Return (x, y) of the center of cell containing provided text 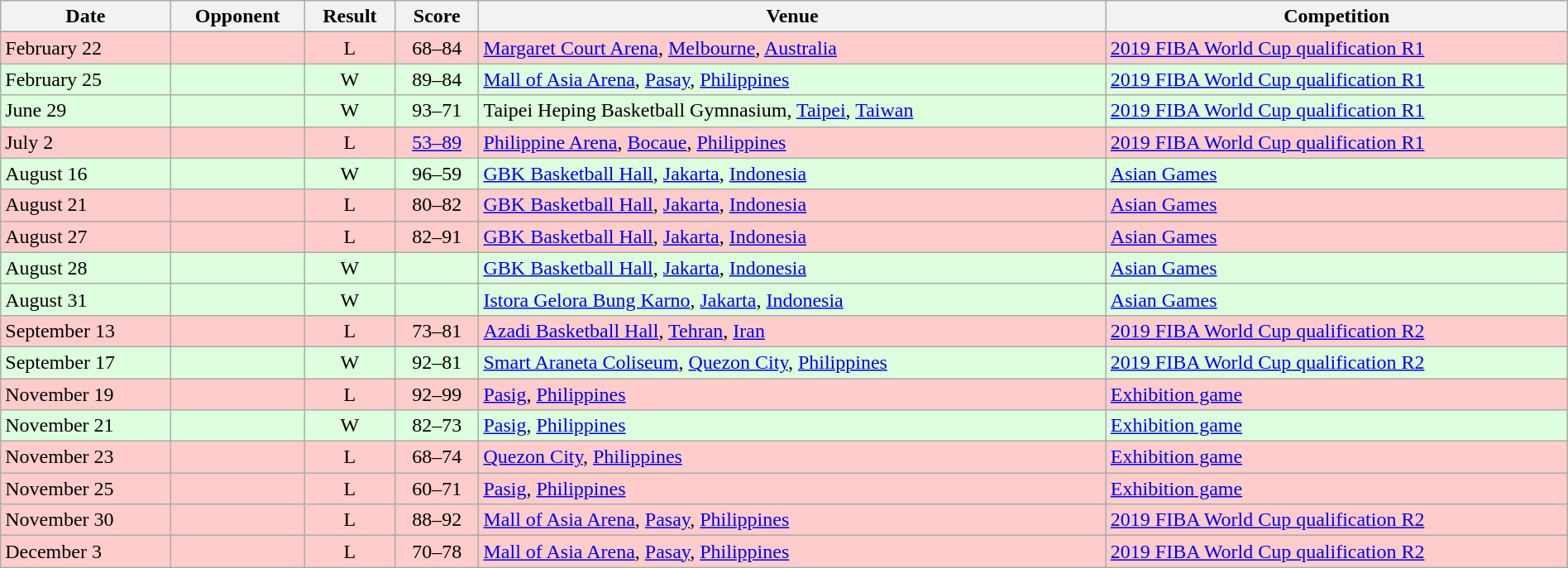
November 23 (86, 457)
November 19 (86, 394)
July 2 (86, 142)
Margaret Court Arena, Melbourne, Australia (792, 48)
December 3 (86, 551)
70–78 (437, 551)
Azadi Basketball Hall, Tehran, Iran (792, 331)
68–74 (437, 457)
89–84 (437, 79)
November 25 (86, 489)
Taipei Heping Basketball Gymnasium, Taipei, Taiwan (792, 111)
February 22 (86, 48)
February 25 (86, 79)
August 28 (86, 268)
53–89 (437, 142)
June 29 (86, 111)
August 31 (86, 299)
August 16 (86, 174)
Opponent (237, 17)
82–91 (437, 236)
Date (86, 17)
August 21 (86, 205)
73–81 (437, 331)
92–99 (437, 394)
Score (437, 17)
Result (349, 17)
September 17 (86, 362)
88–92 (437, 520)
96–59 (437, 174)
82–73 (437, 426)
Competition (1336, 17)
60–71 (437, 489)
Smart Araneta Coliseum, Quezon City, Philippines (792, 362)
September 13 (86, 331)
68–84 (437, 48)
November 21 (86, 426)
80–82 (437, 205)
Quezon City, Philippines (792, 457)
93–71 (437, 111)
Venue (792, 17)
Istora Gelora Bung Karno, Jakarta, Indonesia (792, 299)
Philippine Arena, Bocaue, Philippines (792, 142)
92–81 (437, 362)
November 30 (86, 520)
August 27 (86, 236)
